Determine the (X, Y) coordinate at the center of the cell enclosing the given text.  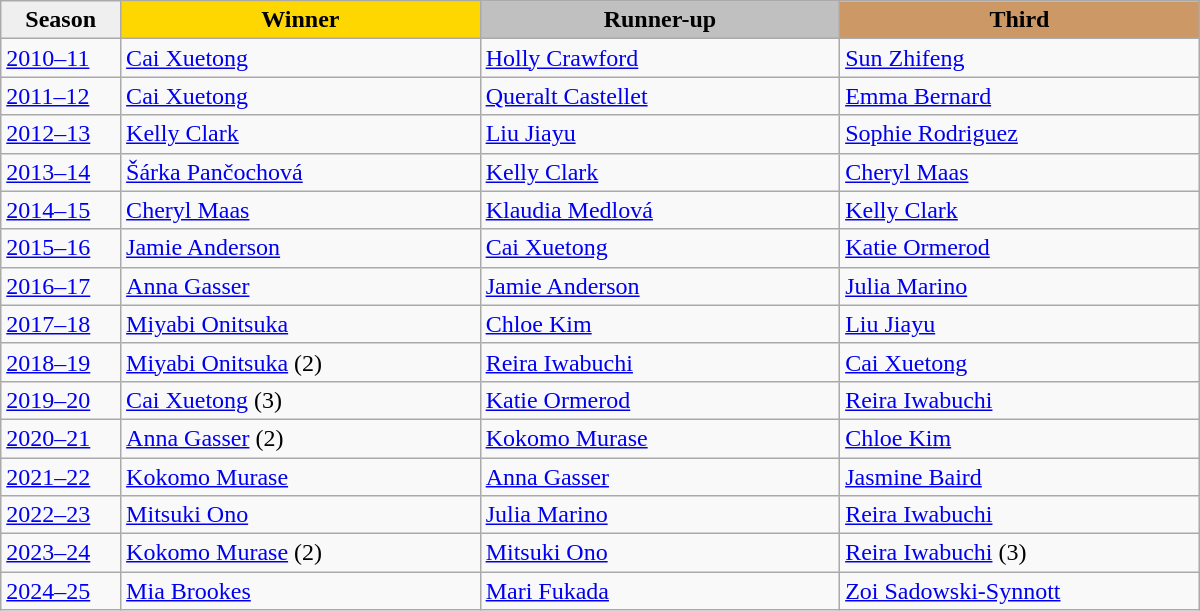
Šárka Pančochová (301, 172)
2011–12 (61, 96)
Holly Crawford (660, 58)
2010–11 (61, 58)
Mari Fukada (660, 591)
Emma Bernard (1020, 96)
Miyabi Onitsuka (2) (301, 362)
Jasmine Baird (1020, 477)
Third (1020, 20)
Cai Xuetong (3) (301, 400)
Anna Gasser (2) (301, 438)
Winner (301, 20)
Mia Brookes (301, 591)
2018–19 (61, 362)
Sun Zhifeng (1020, 58)
Season (61, 20)
2023–24 (61, 553)
Runner-up (660, 20)
2019–20 (61, 400)
2024–25 (61, 591)
2012–13 (61, 134)
Miyabi Onitsuka (301, 324)
2013–14 (61, 172)
2021–22 (61, 477)
2020–21 (61, 438)
Zoi Sadowski-Synnott (1020, 591)
2015–16 (61, 248)
2016–17 (61, 286)
Klaudia Medlová (660, 210)
Queralt Castellet (660, 96)
Kokomo Murase (2) (301, 553)
Reira Iwabuchi (3) (1020, 553)
2017–18 (61, 324)
2014–15 (61, 210)
2022–23 (61, 515)
Sophie Rodriguez (1020, 134)
